Pinpoint the cell where the given text exists, returning its [x, y] midpoint coordinate. 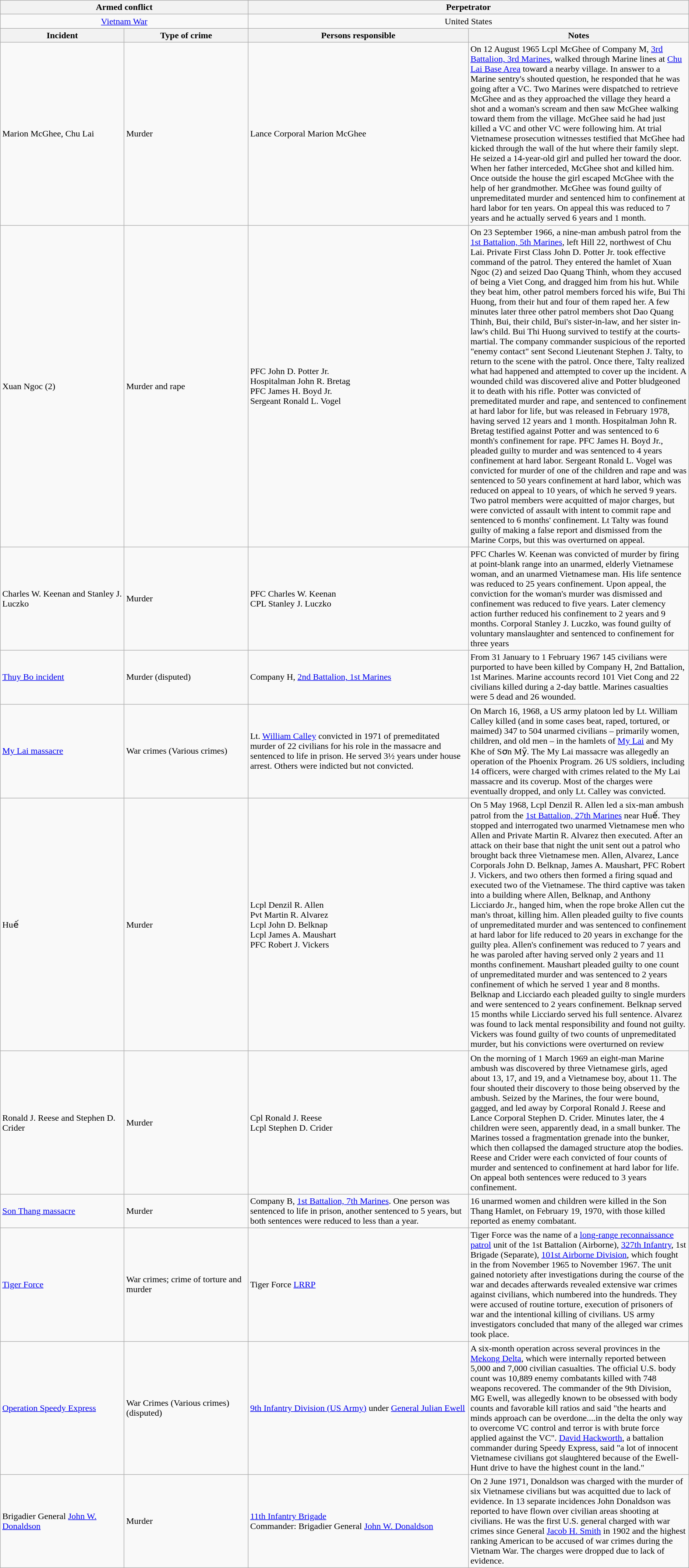
PFC Charles W. KeenanCPL Stanley J. Luczko [358, 599]
Son Thang massacre [63, 1211]
Murder (disputed) [186, 677]
Perpetrator [468, 7]
16 unarmed women and children were killed in the Son Thang Hamlet, on February 19, 1970, with those killed reported as enemy combatant. [579, 1211]
Brigadier General John W. Donaldson [63, 1521]
Murder and rape [186, 386]
Vietnam War [124, 21]
Huế [63, 925]
Operation Speedy Express [63, 1408]
War crimes; crime of torture and murder [186, 1284]
Incident [63, 35]
9th Infantry Division (US Army) under General Julian Ewell [358, 1408]
Company H, 2nd Battalion, 1st Marines [358, 677]
Charles W. Keenan and Stanley J. Luczko [63, 599]
Cpl Ronald J. ReeseLcpl Stephen D. Crider [358, 1123]
United States [468, 21]
War Crimes (Various crimes)(disputed) [186, 1408]
My Lai massacre [63, 751]
Marion McGhee, Chu Lai [63, 134]
Ronald J. Reese and Stephen D. Crider [63, 1123]
Notes [579, 35]
Thuy Bo incident [63, 677]
Type of crime [186, 35]
11th Infantry BrigadeCommander: Brigadier General John W. Donaldson [358, 1521]
Tiger Force LRRP [358, 1284]
War crimes (Various crimes) [186, 751]
Xuan Ngoc (2) [63, 386]
Lance Corporal Marion McGhee [358, 134]
Armed conflict [124, 7]
PFC John D. Potter Jr.Hospitalman John R. BretagPFC James H. Boyd Jr.Sergeant Ronald L. Vogel [358, 386]
Tiger Force [63, 1284]
Persons responsible [358, 35]
Lcpl Denzil R. AllenPvt Martin R. AlvarezLcpl John D. BelknapLcpl James A. MaushartPFC Robert J. Vickers [358, 925]
